Pinpoint the cell where the given text exists, returning its (X, Y) midpoint coordinate. 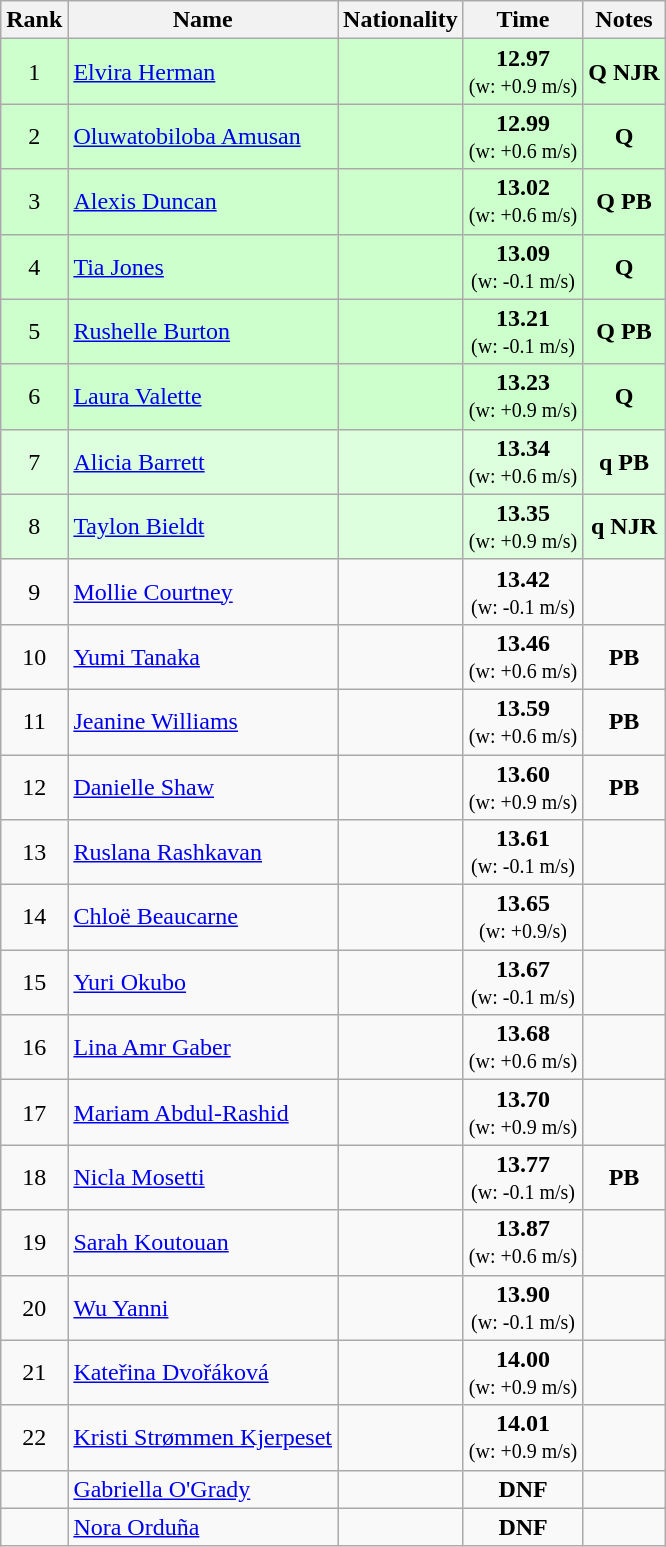
12.97 (w: +0.9 m/s) (523, 72)
15 (34, 982)
Kristi Strømmen Kjerpeset (203, 1438)
13.23 (w: +0.9 m/s) (523, 396)
13.09 (w: -0.1 m/s) (523, 266)
13.42 (w: -0.1 m/s) (523, 592)
7 (34, 462)
13 (34, 852)
13.61 (w: -0.1 m/s) (523, 852)
13.68 (w: +0.6 m/s) (523, 1048)
Nicla Mosetti (203, 1178)
9 (34, 592)
Alicia Barrett (203, 462)
Gabriella O'Grady (203, 1489)
22 (34, 1438)
1 (34, 72)
Wu Yanni (203, 1308)
16 (34, 1048)
13.46 (w: +0.6 m/s) (523, 656)
14 (34, 918)
13.65 (w: +0.9/s) (523, 918)
Rank (34, 20)
Yuri Okubo (203, 982)
11 (34, 722)
Nationality (401, 20)
5 (34, 332)
12.99 (w: +0.6 m/s) (523, 136)
3 (34, 202)
Nora Orduña (203, 1527)
Elvira Herman (203, 72)
Mollie Courtney (203, 592)
Ruslana Rashkavan (203, 852)
13.87 (w: +0.6 m/s) (523, 1242)
13.90 (w: -0.1 m/s) (523, 1308)
Kateřina Dvořáková (203, 1372)
Oluwatobiloba Amusan (203, 136)
4 (34, 266)
Tia Jones (203, 266)
Jeanine Williams (203, 722)
13.34 (w: +0.6 m/s) (523, 462)
13.21 (w: -0.1 m/s) (523, 332)
17 (34, 1112)
12 (34, 786)
Lina Amr Gaber (203, 1048)
Time (523, 20)
Sarah Koutouan (203, 1242)
Chloë Beaucarne (203, 918)
Rushelle Burton (203, 332)
Taylon Bieldt (203, 526)
13.02 (w: +0.6 m/s) (523, 202)
q PB (624, 462)
18 (34, 1178)
8 (34, 526)
13.77 (w: -0.1 m/s) (523, 1178)
Laura Valette (203, 396)
13.70 (w: +0.9 m/s) (523, 1112)
13.67 (w: -0.1 m/s) (523, 982)
21 (34, 1372)
19 (34, 1242)
14.00 (w: +0.9 m/s) (523, 1372)
14.01 (w: +0.9 m/s) (523, 1438)
13.59 (w: +0.6 m/s) (523, 722)
2 (34, 136)
6 (34, 396)
Name (203, 20)
10 (34, 656)
Q NJR (624, 72)
Yumi Tanaka (203, 656)
q NJR (624, 526)
Mariam Abdul-Rashid (203, 1112)
Alexis Duncan (203, 202)
13.35 (w: +0.9 m/s) (523, 526)
Notes (624, 20)
13.60 (w: +0.9 m/s) (523, 786)
Danielle Shaw (203, 786)
20 (34, 1308)
